Pinpoint the cell where the given text exists, returning its [X, Y] midpoint coordinate. 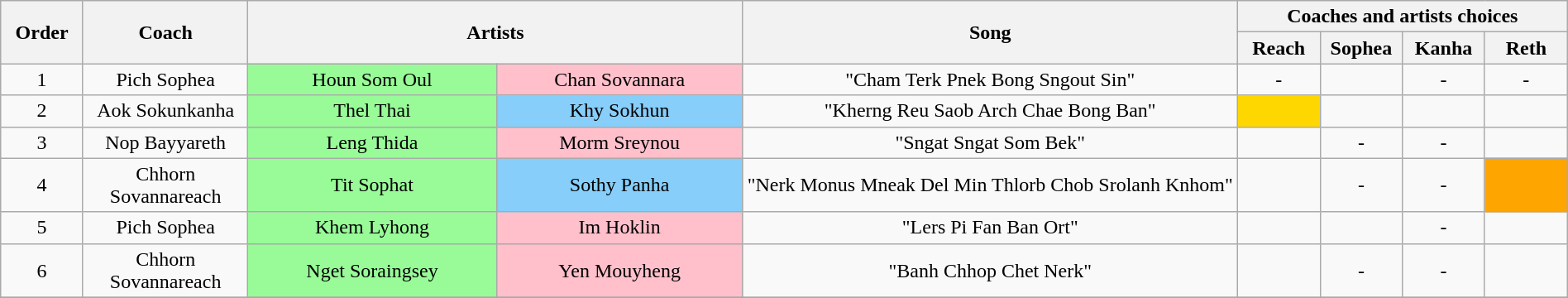
2 [42, 111]
Artists [495, 32]
Leng Thida [372, 142]
"Nerk Monus Mneak Del Min Thlorb Chob Srolanh Knhom" [990, 185]
Song [990, 32]
Tit Sophat [372, 185]
Khy Sokhun [619, 111]
1 [42, 79]
Order [42, 32]
Sophea [1361, 48]
Thel Thai [372, 111]
Morm Sreynou [619, 142]
Coaches and artists choices [1403, 17]
Nop Bayyareth [165, 142]
Aok Sokunkanha [165, 111]
6 [42, 270]
"Banh Chhop Chet Nerk" [990, 270]
Reach [1279, 48]
Sothy Panha [619, 185]
"Sngat Sngat Som Bek" [990, 142]
3 [42, 142]
"Lers Pi Fan Ban Ort" [990, 228]
Yen Mouyheng [619, 270]
Reth [1526, 48]
4 [42, 185]
Nget Soraingsey [372, 270]
5 [42, 228]
"Kherng Reu Saob Arch Chae Bong Ban" [990, 111]
Khem Lyhong [372, 228]
Im Hoklin [619, 228]
"Cham Terk Pnek Bong Sngout Sin" [990, 79]
Chan Sovannara [619, 79]
Houn Som Oul [372, 79]
Coach [165, 32]
Kanha [1444, 48]
